Find where the given text appears and provide that cell's center as [x, y] coordinate. 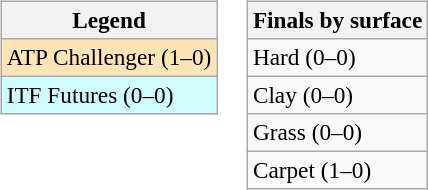
Grass (0–0) [337, 133]
Clay (0–0) [337, 95]
ATP Challenger (1–0) [108, 57]
Legend [108, 20]
Carpet (1–0) [337, 171]
ITF Futures (0–0) [108, 95]
Hard (0–0) [337, 57]
Finals by surface [337, 20]
